Extract the [X, Y] coordinate from the center of the cell holding the provided text.  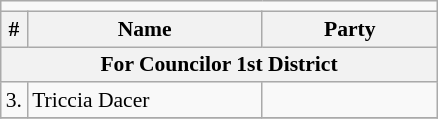
Name [144, 29]
3. [14, 101]
Party [350, 29]
Triccia Dacer [144, 101]
# [14, 29]
For Councilor 1st District [220, 65]
